Scan for the cell matching the given text and deliver its [x, y] coordinate at center. 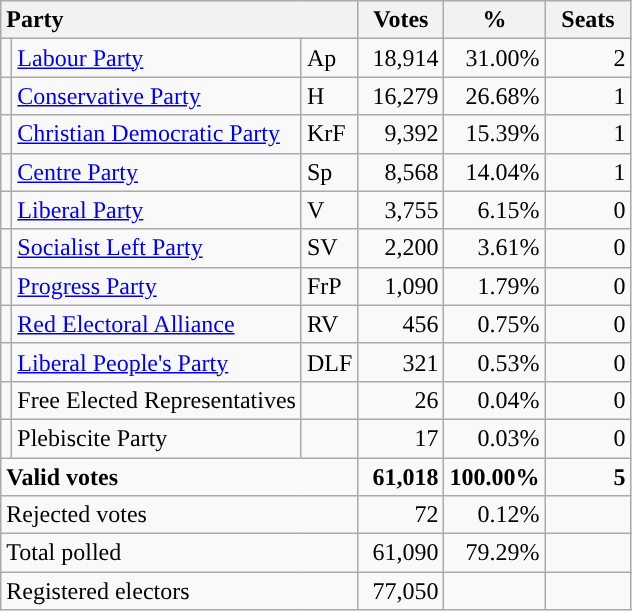
Total polled [180, 553]
77,050 [401, 591]
1,090 [401, 286]
0.03% [494, 438]
Plebiscite Party [157, 438]
14.04% [494, 172]
79.29% [494, 553]
DLF [329, 362]
Conservative Party [157, 96]
Free Elected Representatives [157, 400]
1.79% [494, 286]
16,279 [401, 96]
17 [401, 438]
2,200 [401, 248]
Centre Party [157, 172]
Sp [329, 172]
Ap [329, 58]
V [329, 210]
5 [588, 477]
6.15% [494, 210]
H [329, 96]
KrF [329, 134]
% [494, 20]
Progress Party [157, 286]
72 [401, 515]
Party [180, 20]
15.39% [494, 134]
FrP [329, 286]
0.12% [494, 515]
Liberal People's Party [157, 362]
456 [401, 324]
Seats [588, 20]
31.00% [494, 58]
Socialist Left Party [157, 248]
26 [401, 400]
26.68% [494, 96]
SV [329, 248]
18,914 [401, 58]
RV [329, 324]
61,018 [401, 477]
9,392 [401, 134]
3.61% [494, 248]
3,755 [401, 210]
Christian Democratic Party [157, 134]
Valid votes [180, 477]
0.53% [494, 362]
Liberal Party [157, 210]
321 [401, 362]
Rejected votes [180, 515]
Red Electoral Alliance [157, 324]
Labour Party [157, 58]
0.75% [494, 324]
100.00% [494, 477]
61,090 [401, 553]
8,568 [401, 172]
2 [588, 58]
Votes [401, 20]
0.04% [494, 400]
Registered electors [180, 591]
